From the cell containing the given text, extract its center point as [x, y] coordinate. 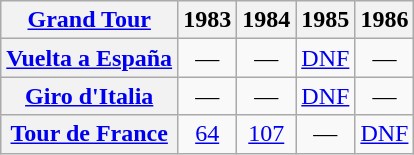
1983 [208, 20]
1985 [326, 20]
1984 [266, 20]
107 [266, 134]
64 [208, 134]
Grand Tour [90, 20]
Tour de France [90, 134]
Giro d'Italia [90, 96]
1986 [384, 20]
Vuelta a España [90, 58]
